Determine the (x, y) coordinate at the center of the cell enclosing the given text.  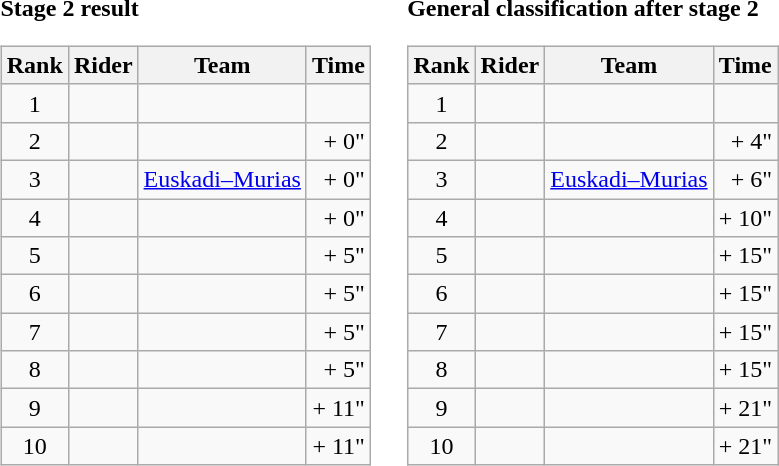
+ 6" (745, 179)
+ 4" (745, 141)
+ 10" (745, 217)
